Return the [x, y] coordinate for the center point of the cell that contains the specified text.  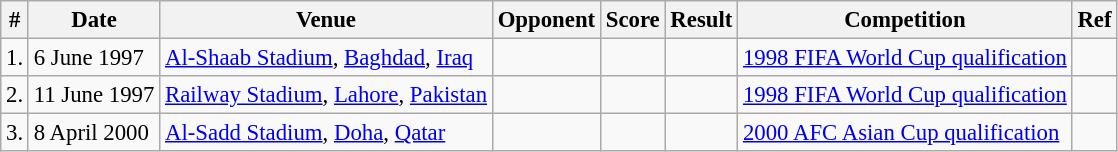
1. [15, 58]
Ref [1094, 20]
6 June 1997 [94, 58]
8 April 2000 [94, 133]
Railway Stadium, Lahore, Pakistan [326, 95]
Competition [905, 20]
# [15, 20]
Venue [326, 20]
2. [15, 95]
11 June 1997 [94, 95]
Date [94, 20]
2000 AFC Asian Cup qualification [905, 133]
Result [702, 20]
Al-Sadd Stadium, Doha, Qatar [326, 133]
Opponent [546, 20]
Score [632, 20]
Al-Shaab Stadium, Baghdad, Iraq [326, 58]
3. [15, 133]
